Return [x, y] of the center of cell containing provided text 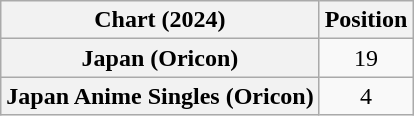
19 [366, 58]
Position [366, 20]
Chart (2024) [160, 20]
4 [366, 96]
Japan Anime Singles (Oricon) [160, 96]
Japan (Oricon) [160, 58]
